Pinpoint the cell where the given text exists, returning its [x, y] midpoint coordinate. 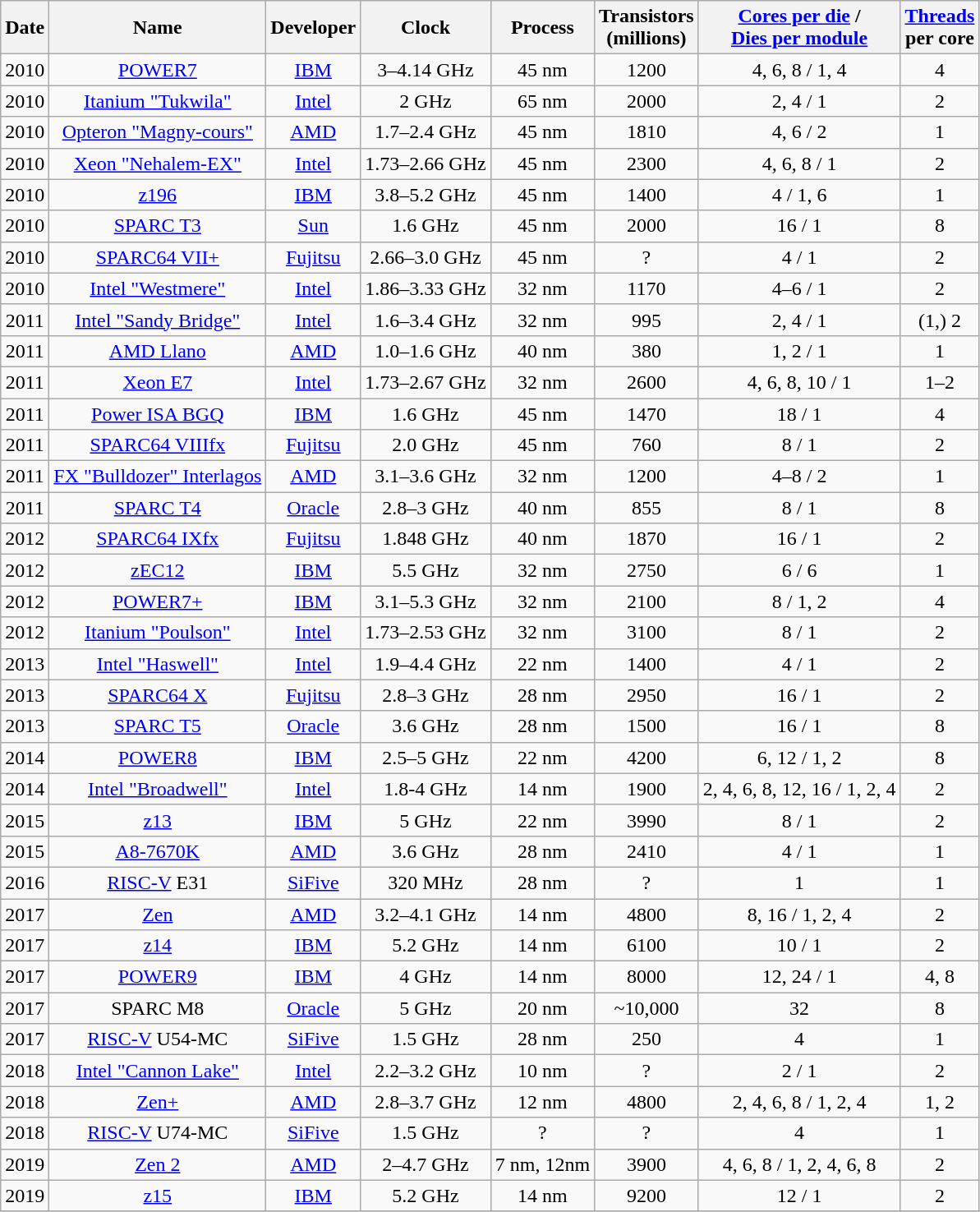
Xeon E7 [158, 382]
18 / 1 [799, 413]
4 / 1, 6 [799, 195]
1.6–3.4 GHz [426, 320]
1, 2 / 1 [799, 351]
SPARC64 VII+ [158, 257]
2 / 1 [799, 1071]
Power ISA BGQ [158, 413]
2300 [647, 164]
AMD Llano [158, 351]
z196 [158, 195]
1.73–2.66 GHz [426, 164]
2950 [647, 695]
Developer [314, 28]
3100 [647, 633]
7 nm, 12nm [542, 1164]
760 [647, 445]
SPARC64 IXfx [158, 539]
4, 6, 8, 10 / 1 [799, 382]
POWER7+ [158, 601]
1.0–1.6 GHz [426, 351]
1.9–4.4 GHz [426, 664]
Zen [158, 915]
1500 [647, 726]
3.8–5.2 GHz [426, 195]
4–6 / 1 [799, 288]
RISC-V U74-MC [158, 1133]
Date [25, 28]
2.66–3.0 GHz [426, 257]
12 / 1 [799, 1196]
2 GHz [426, 101]
8000 [647, 977]
32 [799, 1008]
z15 [158, 1196]
SPARC T5 [158, 726]
Name [158, 28]
2–4.7 GHz [426, 1164]
RISC-V U54-MC [158, 1039]
6, 12 / 1, 2 [799, 758]
1.73–2.53 GHz [426, 633]
Threadsper core [940, 28]
z14 [158, 946]
Intel "Sandy Bridge" [158, 320]
RISC-V E31 [158, 883]
1870 [647, 539]
380 [647, 351]
12, 24 / 1 [799, 977]
Transistors(millions) [647, 28]
4200 [647, 758]
Intel "Haswell" [158, 664]
2.0 GHz [426, 445]
3900 [647, 1164]
POWER7 [158, 70]
1170 [647, 288]
Intel "Westmere" [158, 288]
1470 [647, 413]
5.5 GHz [426, 570]
9200 [647, 1196]
1.848 GHz [426, 539]
A8-7670K [158, 851]
250 [647, 1039]
8, 16 / 1, 2, 4 [799, 915]
4, 6 / 2 [799, 132]
POWER8 [158, 758]
320 MHz [426, 883]
z13 [158, 820]
Intel "Broadwell" [158, 789]
1.7–2.4 GHz [426, 132]
2, 4, 6, 8, 12, 16 / 1, 2, 4 [799, 789]
3990 [647, 820]
Xeon "Nehalem-EX" [158, 164]
SPARC64 X [158, 695]
1–2 [940, 382]
Zen 2 [158, 1164]
FX "Bulldozer" Interlagos [158, 477]
SPARC M8 [158, 1008]
2.8–3.7 GHz [426, 1102]
zEC12 [158, 570]
4–8 / 2 [799, 477]
1.86–3.33 GHz [426, 288]
Process [542, 28]
12 nm [542, 1102]
4 GHz [426, 977]
4, 6, 8 / 1, 4 [799, 70]
(1,) 2 [940, 320]
POWER9 [158, 977]
3.1–5.3 GHz [426, 601]
Cores per die /Dies per module [799, 28]
6 / 6 [799, 570]
3.2–4.1 GHz [426, 915]
SPARC64 VIIIfx [158, 445]
1, 2 [940, 1102]
Itanium "Poulson" [158, 633]
2.5–5 GHz [426, 758]
~10,000 [647, 1008]
1.73–2.67 GHz [426, 382]
3–4.14 GHz [426, 70]
2016 [25, 883]
Zen+ [158, 1102]
Clock [426, 28]
10 nm [542, 1071]
1.8-4 GHz [426, 789]
20 nm [542, 1008]
3.1–3.6 GHz [426, 477]
SPARC T4 [158, 508]
SPARC T3 [158, 226]
6100 [647, 946]
65 nm [542, 101]
2600 [647, 382]
855 [647, 508]
10 / 1 [799, 946]
1810 [647, 132]
8 / 1, 2 [799, 601]
Itanium "Tukwila" [158, 101]
Intel "Cannon Lake" [158, 1071]
2, 4, 6, 8 / 1, 2, 4 [799, 1102]
995 [647, 320]
2750 [647, 570]
2.2–3.2 GHz [426, 1071]
2410 [647, 851]
Opteron "Magny-cours" [158, 132]
4, 8 [940, 977]
2100 [647, 601]
Sun [314, 226]
1900 [647, 789]
4, 6, 8 / 1, 2, 4, 6, 8 [799, 1164]
4, 6, 8 / 1 [799, 164]
